Find where the given text appears and provide that cell's center as [X, Y] coordinate. 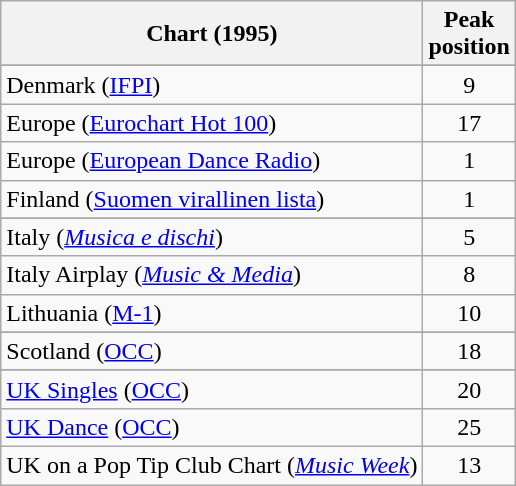
8 [469, 275]
9 [469, 85]
20 [469, 389]
Chart (1995) [212, 34]
UK Dance (OCC) [212, 427]
Finland (Suomen virallinen lista) [212, 199]
Italy Airplay (Music & Media) [212, 275]
Scotland (OCC) [212, 351]
Denmark (IFPI) [212, 85]
Peakposition [469, 34]
Italy (Musica e dischi) [212, 237]
Lithuania (M-1) [212, 313]
UK Singles (OCC) [212, 389]
UK on a Pop Tip Club Chart (Music Week) [212, 465]
17 [469, 123]
Europe (European Dance Radio) [212, 161]
25 [469, 427]
10 [469, 313]
Europe (Eurochart Hot 100) [212, 123]
13 [469, 465]
18 [469, 351]
5 [469, 237]
